Return the (x, y) coordinate for the center point of the cell that contains the specified text.  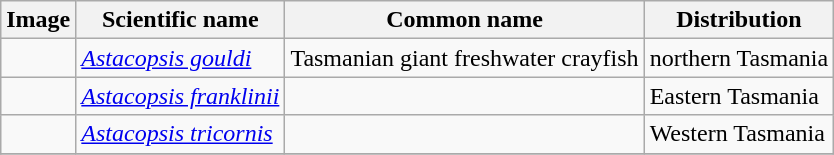
Eastern Tasmania (739, 96)
Tasmanian giant freshwater crayfish (464, 58)
northern Tasmania (739, 58)
Image (38, 20)
Astacopsis franklinii (180, 96)
Astacopsis gouldi (180, 58)
Distribution (739, 20)
Western Tasmania (739, 134)
Astacopsis tricornis (180, 134)
Common name (464, 20)
Scientific name (180, 20)
